Locate the cell with the specified text and output its [x, y] center coordinate. 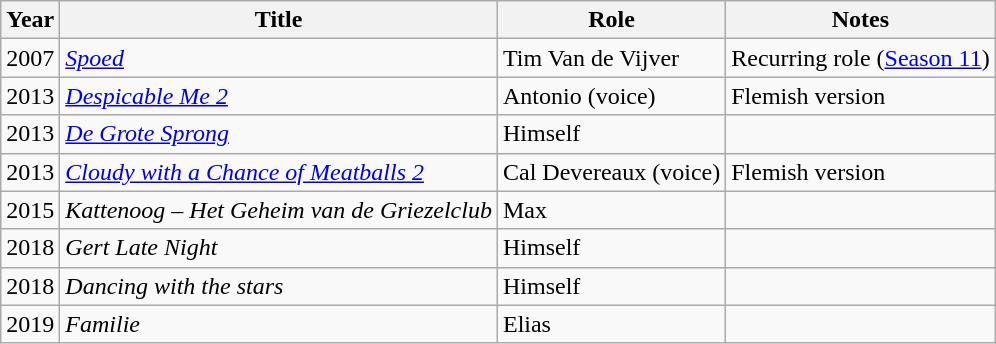
Notes [860, 20]
Despicable Me 2 [279, 96]
Spoed [279, 58]
Max [611, 210]
Cloudy with a Chance of Meatballs 2 [279, 172]
Recurring role (Season 11) [860, 58]
Title [279, 20]
2007 [30, 58]
Kattenoog – Het Geheim van de Griezelclub [279, 210]
Cal Devereaux (voice) [611, 172]
Antonio (voice) [611, 96]
2015 [30, 210]
Elias [611, 324]
Familie [279, 324]
2019 [30, 324]
Tim Van de Vijver [611, 58]
Gert Late Night [279, 248]
De Grote Sprong [279, 134]
Role [611, 20]
Year [30, 20]
Dancing with the stars [279, 286]
